Output the [x, y] coordinate of the center of the cell containing the given text.  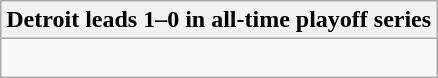
Detroit leads 1–0 in all-time playoff series [219, 20]
